For the text-containing cell, return its midpoint in [X, Y] coordinate format. 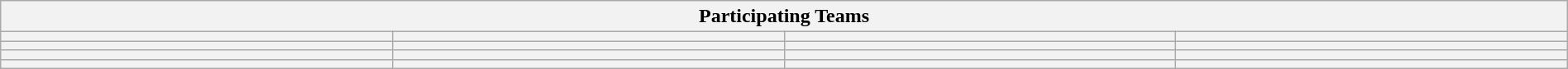
Participating Teams [784, 16]
